Extract the (x, y) coordinate from the center of the cell holding the provided text.  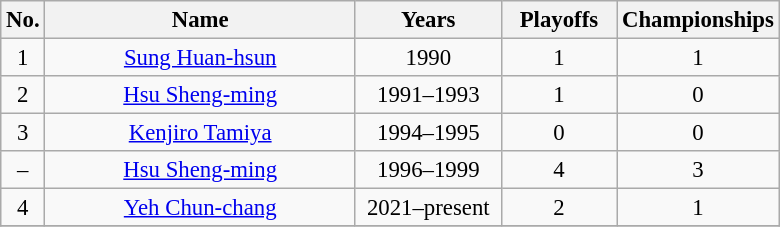
Name (200, 20)
Years (428, 20)
2021–present (428, 208)
1990 (428, 58)
Kenjiro Tamiya (200, 133)
– (23, 170)
Championships (698, 20)
No. (23, 20)
Playoffs (559, 20)
Yeh Chun-chang (200, 208)
1991–1993 (428, 95)
Sung Huan-hsun (200, 58)
1996–1999 (428, 170)
1994–1995 (428, 133)
